Extract the (X, Y) coordinate from the center of the cell holding the provided text.  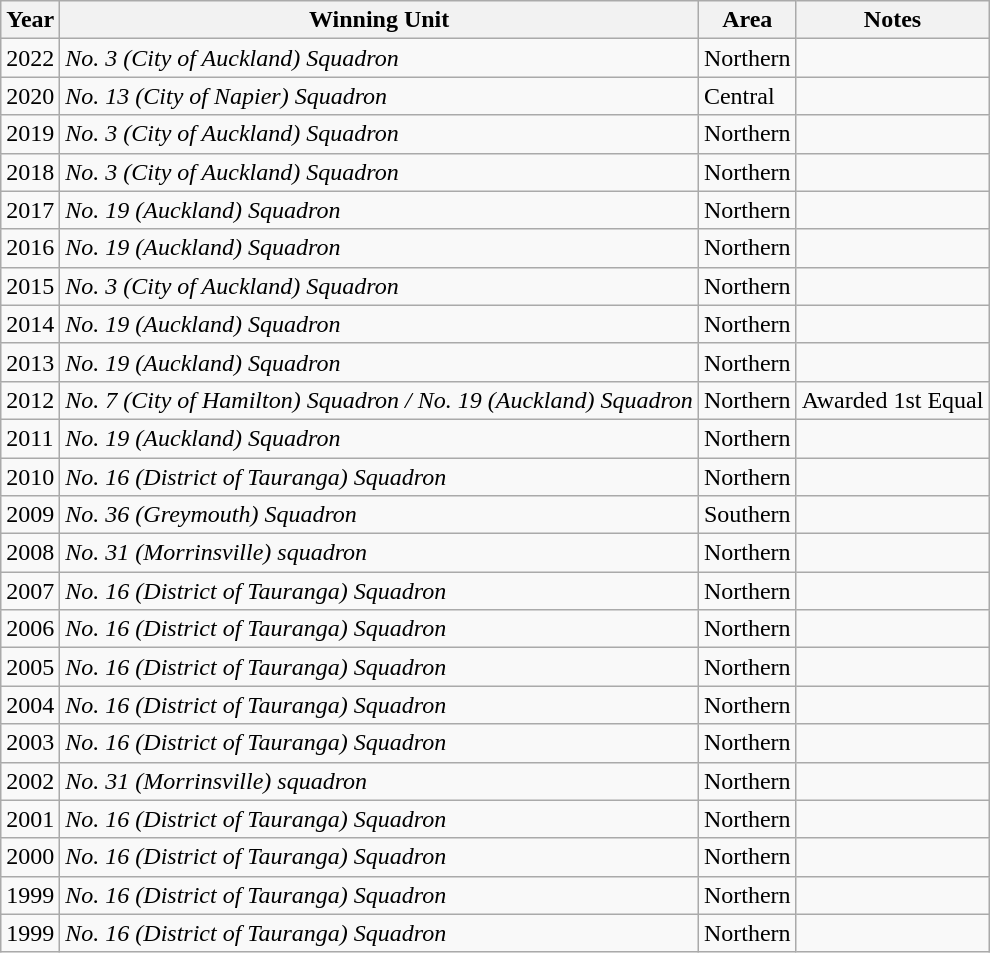
Area (747, 20)
Year (30, 20)
Central (747, 96)
2009 (30, 515)
2007 (30, 591)
2022 (30, 58)
2020 (30, 96)
2001 (30, 819)
2012 (30, 400)
Awarded 1st Equal (892, 400)
2015 (30, 286)
2005 (30, 667)
2011 (30, 438)
No. 7 (City of Hamilton) Squadron / No. 19 (Auckland) Squadron (380, 400)
Southern (747, 515)
No. 36 (Greymouth) Squadron (380, 515)
2002 (30, 781)
2013 (30, 362)
2004 (30, 705)
2014 (30, 324)
Winning Unit (380, 20)
2016 (30, 248)
No. 13 (City of Napier) Squadron (380, 96)
Notes (892, 20)
2006 (30, 629)
2017 (30, 210)
2018 (30, 172)
2019 (30, 134)
2000 (30, 857)
2003 (30, 743)
2010 (30, 477)
2008 (30, 553)
